Scan for the cell matching the given text and deliver its [X, Y] coordinate at center. 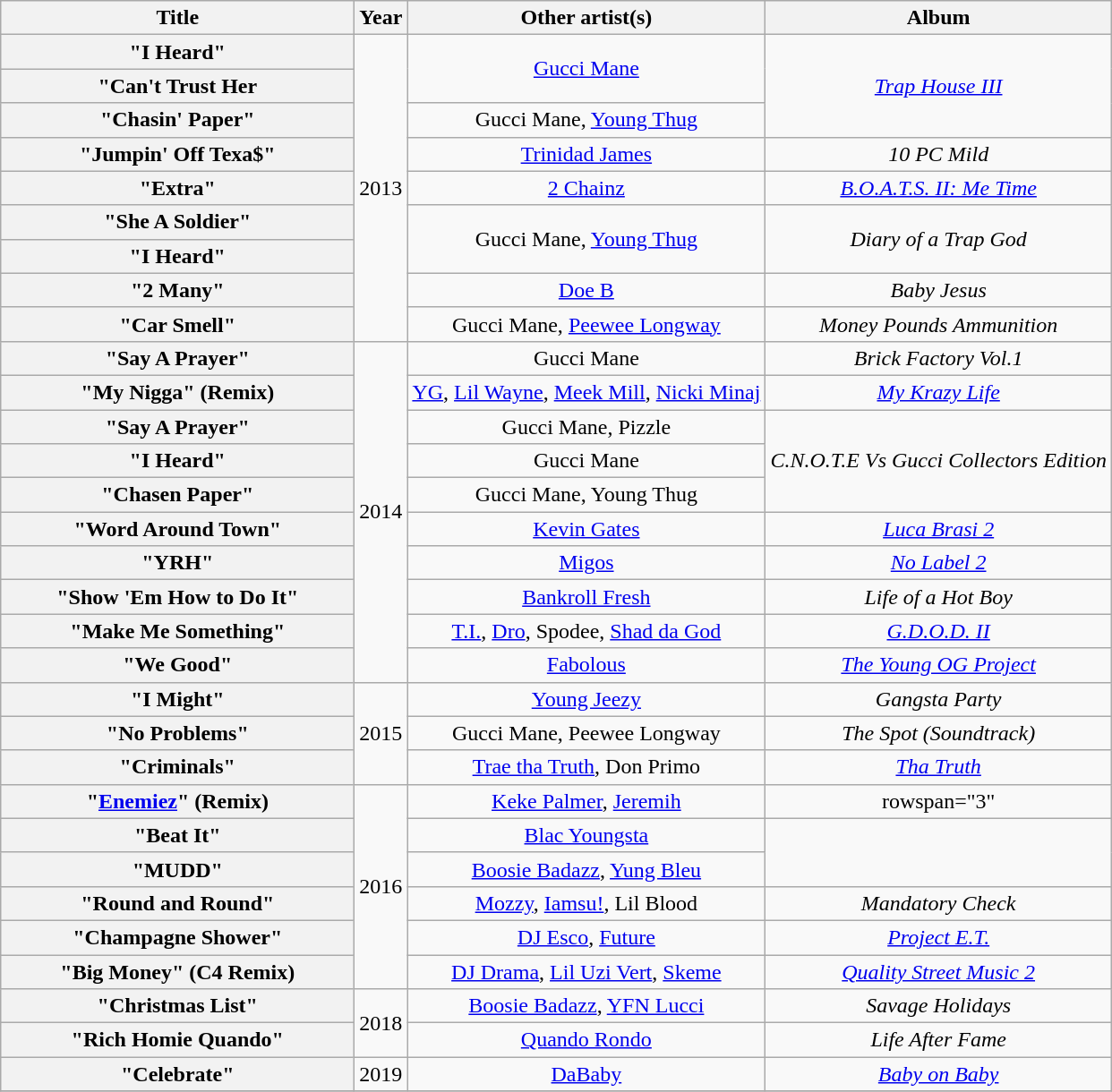
YG, Lil Wayne, Meek Mill, Nicki Minaj [586, 392]
Migos [586, 563]
G.D.O.D. II [938, 631]
Boosie Badazz, Yung Bleu [586, 869]
Gangsta Party [938, 699]
"Celebrate" [177, 1074]
Trinidad James [586, 154]
2016 [381, 886]
Baby Jesus [938, 290]
"Beat It" [177, 835]
"Enemiez" (Remix) [177, 801]
Brick Factory Vol.1 [938, 358]
Gucci Mane, Pizzle [586, 427]
Trae tha Truth, Don Primo [586, 767]
T.I., Dro, Spodee, Shad da God [586, 631]
"Criminals" [177, 767]
"2 Many" [177, 290]
The Young OG Project [938, 665]
DJ Esco, Future [586, 937]
Other artist(s) [586, 18]
Quality Street Music 2 [938, 971]
Life After Fame [938, 1040]
"She A Soldier" [177, 222]
"Round and Round" [177, 903]
"No Problems" [177, 733]
2014 [381, 512]
Life of a Hot Boy [938, 597]
"MUDD" [177, 869]
B.O.A.T.S. II: Me Time [938, 188]
2013 [381, 188]
Quando Rondo [586, 1040]
Boosie Badazz, YFN Lucci [586, 1006]
"Christmas List" [177, 1006]
"Word Around Town" [177, 529]
Project E.T. [938, 937]
Bankroll Fresh [586, 597]
No Label 2 [938, 563]
"Extra" [177, 188]
"Show 'Em How to Do It" [177, 597]
Fabolous [586, 665]
"Rich Homie Quando" [177, 1040]
Year [381, 18]
"YRH" [177, 563]
Baby on Baby [938, 1074]
Blac Youngsta [586, 835]
DJ Drama, Lil Uzi Vert, Skeme [586, 971]
Diary of a Trap God [938, 239]
"Big Money" (C4 Remix) [177, 971]
10 PC Mild [938, 154]
Tha Truth [938, 767]
2015 [381, 733]
"Chasin' Paper" [177, 120]
"Car Smell" [177, 324]
2018 [381, 1023]
The Spot (Soundtrack) [938, 733]
2019 [381, 1074]
Title [177, 18]
"My Nigga" (Remix) [177, 392]
"Can't Trust Her [177, 86]
Doe B [586, 290]
Money Pounds Ammunition [938, 324]
Luca Brasi 2 [938, 529]
Trap House III [938, 86]
"We Good" [177, 665]
Kevin Gates [586, 529]
DaBaby [586, 1074]
Mozzy, Iamsu!, Lil Blood [586, 903]
"I Might" [177, 699]
Young Jeezy [586, 699]
"Make Me Something" [177, 631]
Mandatory Check [938, 903]
C.N.O.T.E Vs Gucci Collectors Edition [938, 461]
Savage Holidays [938, 1006]
Album [938, 18]
"Jumpin' Off Texa$" [177, 154]
My Krazy Life [938, 392]
"Champagne Shower" [177, 937]
rowspan="3" [938, 801]
"Chasen Paper" [177, 495]
Keke Palmer, Jeremih [586, 801]
2 Chainz [586, 188]
